Locate the cell with the specified text and output its [X, Y] center coordinate. 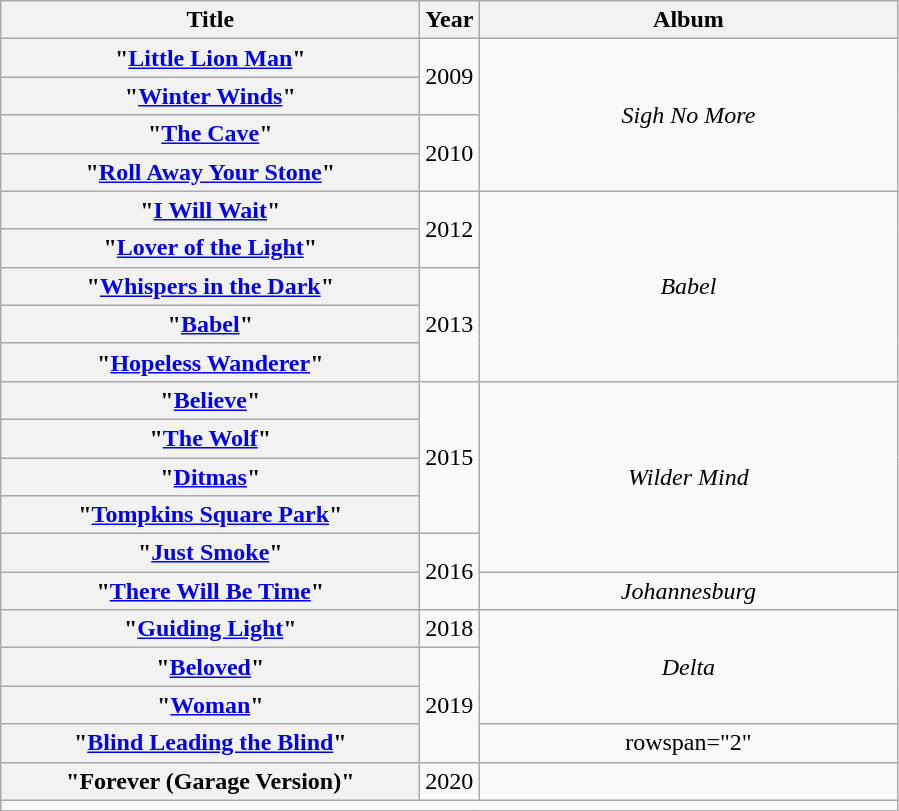
"Guiding Light" [210, 629]
Wilder Mind [688, 476]
"Winter Winds" [210, 96]
"There Will Be Time" [210, 591]
"Blind Leading the Blind" [210, 743]
Title [210, 20]
"Roll Away Your Stone" [210, 172]
"Just Smoke" [210, 553]
"Woman" [210, 705]
Delta [688, 667]
"Beloved" [210, 667]
"Ditmas" [210, 477]
"Believe" [210, 400]
"Whispers in the Dark" [210, 286]
2019 [450, 705]
"Forever (Garage Version)" [210, 781]
2015 [450, 457]
2012 [450, 229]
"Lover of the Light" [210, 248]
"The Wolf" [210, 438]
"I Will Wait" [210, 210]
rowspan="2" [688, 743]
2009 [450, 77]
"The Cave" [210, 134]
2010 [450, 153]
"Tompkins Square Park" [210, 515]
Album [688, 20]
"Hopeless Wanderer" [210, 362]
2020 [450, 781]
"Babel" [210, 324]
Johannesburg [688, 591]
2018 [450, 629]
2016 [450, 572]
"Little Lion Man" [210, 58]
Sigh No More [688, 115]
Babel [688, 286]
2013 [450, 324]
Year [450, 20]
